Determine the [x, y] coordinate at the center of the cell enclosing the given text.  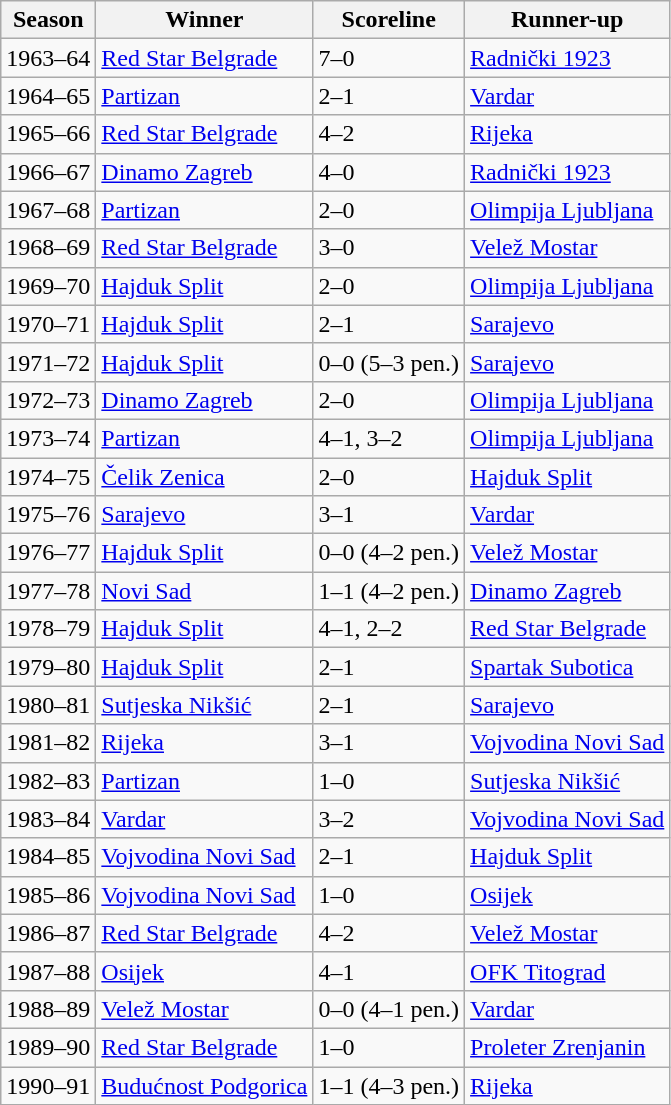
0–0 (4–2 pen.) [389, 553]
4–1, 3–2 [389, 438]
1988–89 [48, 1009]
0–0 (5–3 pen.) [389, 362]
7–0 [389, 58]
1979–80 [48, 667]
1975–76 [48, 515]
1971–72 [48, 362]
1966–67 [48, 172]
1968–69 [48, 248]
Scoreline [389, 20]
1963–64 [48, 58]
1974–75 [48, 477]
4–1 [389, 971]
0–0 (4–1 pen.) [389, 1009]
OFK Titograd [568, 971]
1970–71 [48, 324]
1967–68 [48, 210]
1965–66 [48, 134]
1973–74 [48, 438]
Runner-up [568, 20]
1972–73 [48, 400]
1986–87 [48, 933]
1964–65 [48, 96]
1985–86 [48, 895]
4–0 [389, 172]
1990–91 [48, 1085]
Spartak Subotica [568, 667]
1969–70 [48, 286]
4–1, 2–2 [389, 629]
Budućnost Podgorica [204, 1085]
1982–83 [48, 781]
3–0 [389, 248]
1980–81 [48, 705]
Winner [204, 20]
1–1 (4–2 pen.) [389, 591]
1981–82 [48, 743]
Season [48, 20]
1978–79 [48, 629]
1987–88 [48, 971]
1–1 (4–3 pen.) [389, 1085]
1989–90 [48, 1047]
1983–84 [48, 819]
1977–78 [48, 591]
Čelik Zenica [204, 477]
3–2 [389, 819]
Novi Sad [204, 591]
1976–77 [48, 553]
Proleter Zrenjanin [568, 1047]
1984–85 [48, 857]
